Find where the given text appears and provide that cell's center as [X, Y] coordinate. 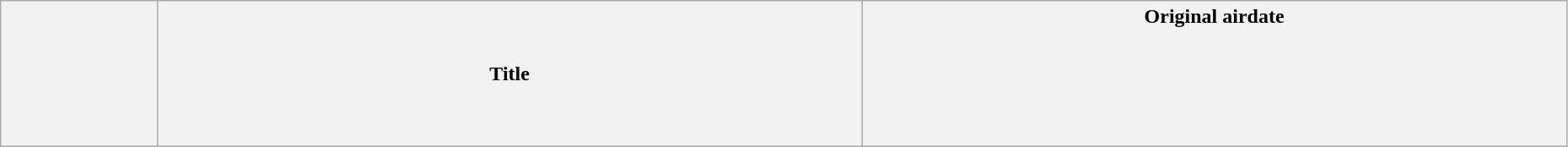
Title [509, 74]
Original airdate [1215, 74]
